Pinpoint the cell where the given text exists, returning its [X, Y] midpoint coordinate. 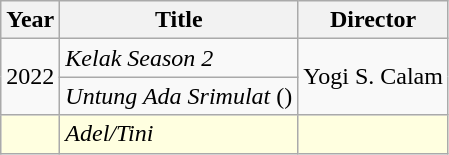
Untung Ada Srimulat () [179, 96]
2022 [30, 77]
Year [30, 20]
Director [374, 20]
Kelak Season 2 [179, 58]
Adel/Tini [179, 134]
Yogi S. Calam [374, 77]
Title [179, 20]
